Locate the cell with the specified text and output its (x, y) center coordinate. 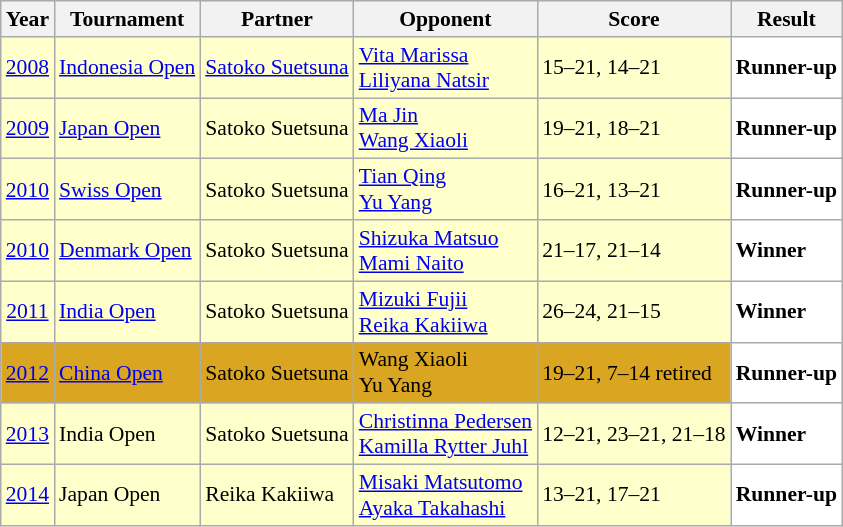
26–24, 21–15 (634, 312)
15–21, 14–21 (634, 68)
19–21, 7–14 retired (634, 372)
Vita Marissa Liliyana Natsir (446, 68)
Year (28, 19)
12–21, 23–21, 21–18 (634, 434)
Shizuka Matsuo Mami Naito (446, 250)
Christinna Pedersen Kamilla Rytter Juhl (446, 434)
2011 (28, 312)
Partner (276, 19)
16–21, 13–21 (634, 190)
Tian Qing Yu Yang (446, 190)
2014 (28, 496)
2008 (28, 68)
Misaki Matsutomo Ayaka Takahashi (446, 496)
19–21, 18–21 (634, 128)
Swiss Open (127, 190)
2009 (28, 128)
Opponent (446, 19)
2012 (28, 372)
Denmark Open (127, 250)
Score (634, 19)
Reika Kakiiwa (276, 496)
Result (786, 19)
Indonesia Open (127, 68)
21–17, 21–14 (634, 250)
Tournament (127, 19)
Wang Xiaoli Yu Yang (446, 372)
2013 (28, 434)
China Open (127, 372)
Ma Jin Wang Xiaoli (446, 128)
13–21, 17–21 (634, 496)
Mizuki Fujii Reika Kakiiwa (446, 312)
